Determine the (x, y) coordinate at the center of the cell enclosing the given text.  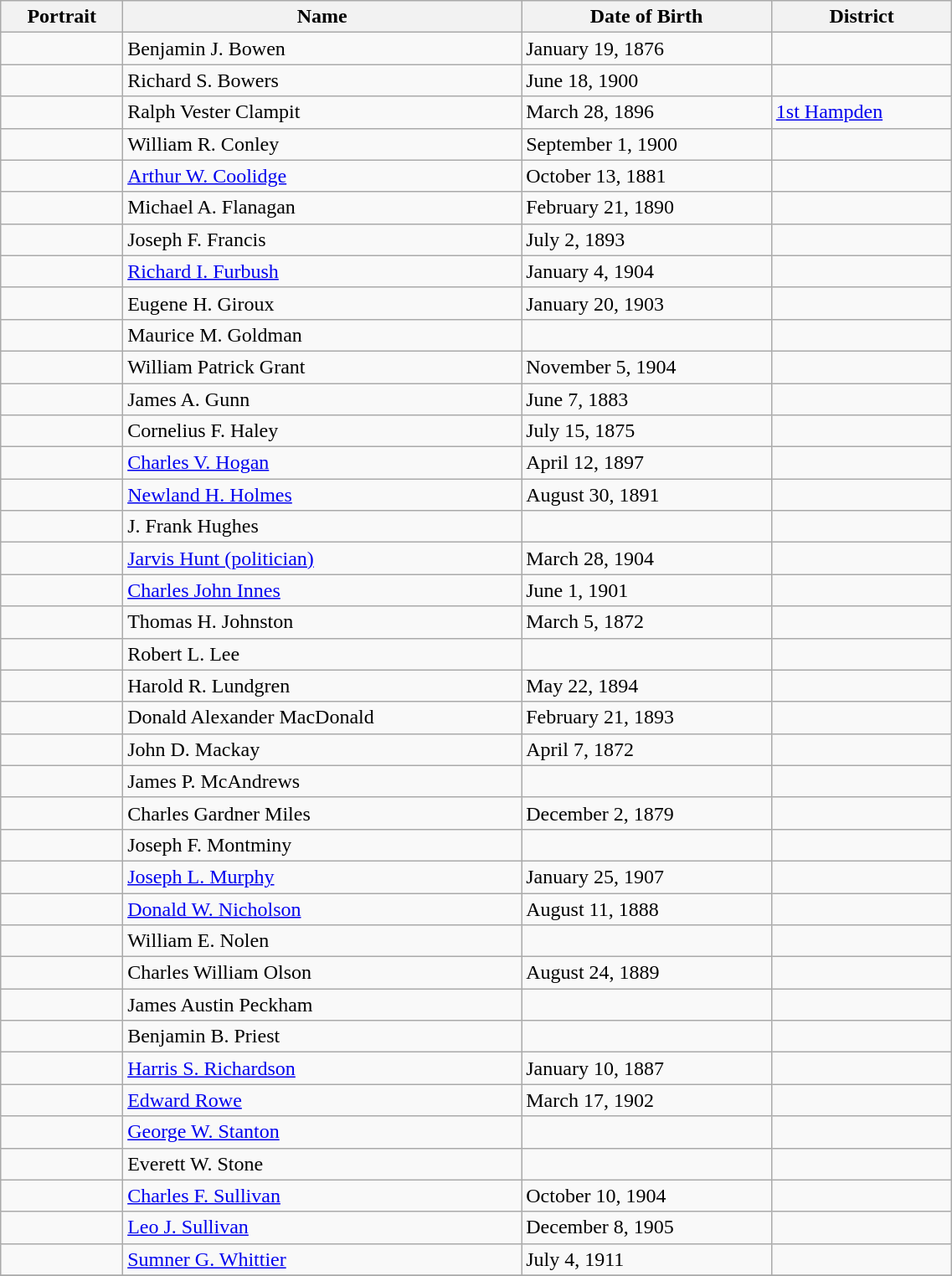
October 10, 1904 (646, 1196)
Eugene H. Giroux (322, 303)
District (862, 17)
James P. McAndrews (322, 781)
John D. Mackay (322, 749)
Joseph F. Montminy (322, 845)
Michael A. Flanagan (322, 208)
January 4, 1904 (646, 271)
Everett W. Stone (322, 1164)
August 30, 1891 (646, 495)
Thomas H. Johnston (322, 622)
Sumner G. Whittier (322, 1259)
February 21, 1890 (646, 208)
March 17, 1902 (646, 1100)
June 18, 1900 (646, 80)
Maurice M. Goldman (322, 335)
June 1, 1901 (646, 590)
January 25, 1907 (646, 877)
Robert L. Lee (322, 654)
Jarvis Hunt (politician) (322, 558)
Charles V. Hogan (322, 463)
George W. Stanton (322, 1132)
Cornelius F. Haley (322, 431)
Leo J. Sullivan (322, 1227)
July 2, 1893 (646, 239)
March 5, 1872 (646, 622)
Benjamin J. Bowen (322, 49)
August 24, 1889 (646, 973)
Donald W. Nicholson (322, 908)
Edward Rowe (322, 1100)
James Austin Peckham (322, 1005)
May 22, 1894 (646, 686)
Charles Gardner Miles (322, 813)
October 13, 1881 (646, 176)
William R. Conley (322, 144)
January 20, 1903 (646, 303)
Charles William Olson (322, 973)
March 28, 1896 (646, 112)
December 8, 1905 (646, 1227)
Ralph Vester Clampit (322, 112)
William Patrick Grant (322, 367)
William E. Nolen (322, 941)
Charles F. Sullivan (322, 1196)
November 5, 1904 (646, 367)
January 10, 1887 (646, 1068)
Donald Alexander MacDonald (322, 718)
July 4, 1911 (646, 1259)
Joseph F. Francis (322, 239)
Arthur W. Coolidge (322, 176)
Benjamin B. Priest (322, 1037)
September 1, 1900 (646, 144)
Richard S. Bowers (322, 80)
James A. Gunn (322, 399)
Harris S. Richardson (322, 1068)
July 15, 1875 (646, 431)
Harold R. Lundgren (322, 686)
Richard I. Furbush (322, 271)
December 2, 1879 (646, 813)
Joseph L. Murphy (322, 877)
April 7, 1872 (646, 749)
Name (322, 17)
Date of Birth (646, 17)
Newland H. Holmes (322, 495)
Portrait (62, 17)
1st Hampden (862, 112)
June 7, 1883 (646, 399)
April 12, 1897 (646, 463)
February 21, 1893 (646, 718)
Charles John Innes (322, 590)
January 19, 1876 (646, 49)
March 28, 1904 (646, 558)
August 11, 1888 (646, 908)
J. Frank Hughes (322, 527)
